Locate the cell with the specified text and output its (x, y) center coordinate. 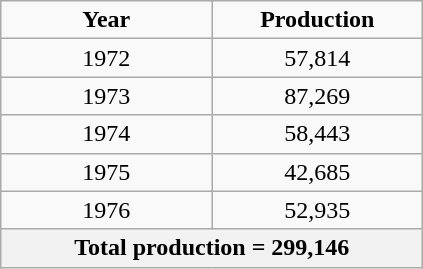
1975 (106, 172)
42,685 (318, 172)
1972 (106, 58)
1973 (106, 96)
1976 (106, 210)
52,935 (318, 210)
1974 (106, 134)
87,269 (318, 96)
Total production = 299,146 (212, 248)
Year (106, 20)
Production (318, 20)
58,443 (318, 134)
57,814 (318, 58)
